Identify which cell holds the provided text, then report its [X, Y] central coordinate. 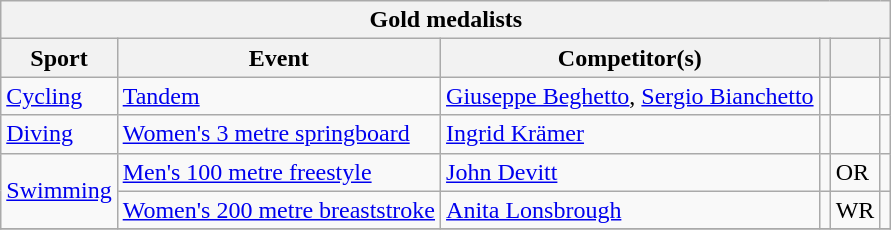
Tandem [278, 96]
Swimming [59, 191]
John Devitt [630, 172]
Diving [59, 134]
Gold medalists [446, 20]
Competitor(s) [630, 58]
Giuseppe Beghetto, Sergio Bianchetto [630, 96]
Ingrid Krämer [630, 134]
Men's 100 metre freestyle [278, 172]
Women's 200 metre breaststroke [278, 210]
Event [278, 58]
WR [855, 210]
OR [855, 172]
Women's 3 metre springboard [278, 134]
Anita Lonsbrough [630, 210]
Cycling [59, 96]
Sport [59, 58]
